Find where the given text appears and provide that cell's center as (X, Y) coordinate. 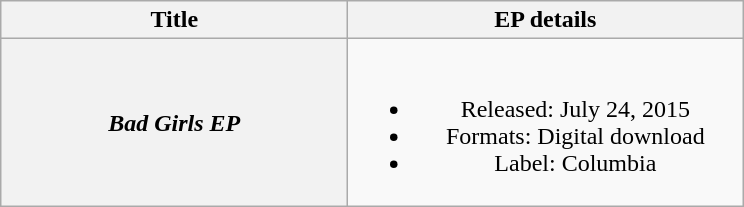
Title (174, 20)
Bad Girls EP (174, 122)
Released: July 24, 2015Formats: Digital downloadLabel: Columbia (546, 122)
EP details (546, 20)
